Determine the (X, Y) coordinate at the center of the cell enclosing the given text.  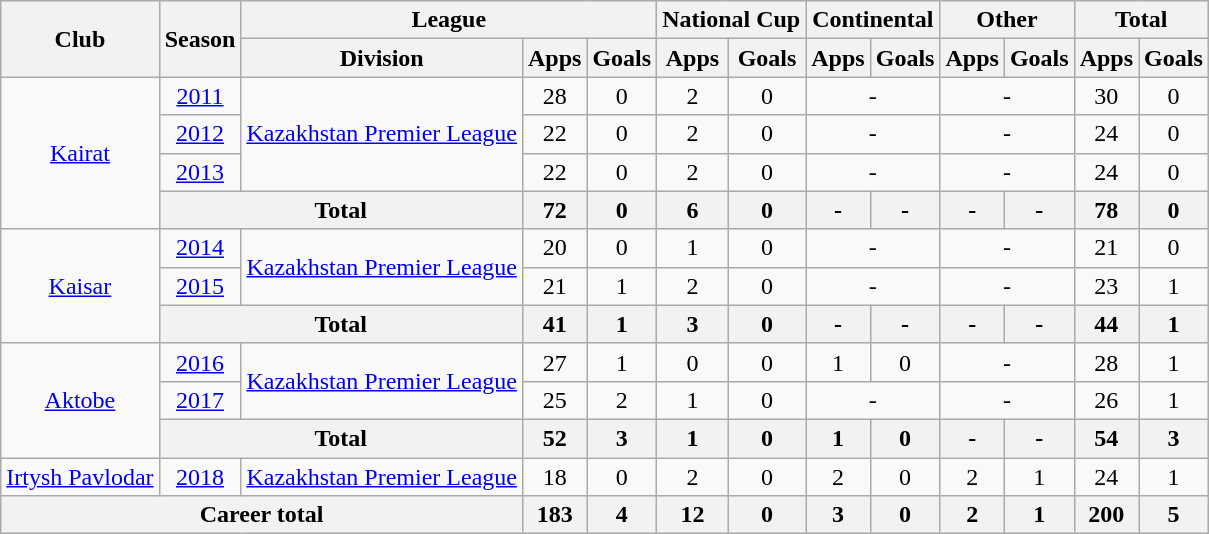
2017 (200, 400)
12 (693, 515)
78 (1106, 210)
Club (80, 39)
52 (554, 438)
2013 (200, 172)
Irtysh Pavlodar (80, 477)
183 (554, 515)
4 (622, 515)
25 (554, 400)
2012 (200, 134)
200 (1106, 515)
Aktobe (80, 400)
30 (1106, 96)
41 (554, 324)
League (449, 20)
44 (1106, 324)
2018 (200, 477)
72 (554, 210)
2016 (200, 362)
6 (693, 210)
27 (554, 362)
54 (1106, 438)
26 (1106, 400)
23 (1106, 286)
Season (200, 39)
Continental (873, 20)
National Cup (732, 20)
Division (382, 58)
20 (554, 248)
2011 (200, 96)
Kairat (80, 153)
Other (1007, 20)
18 (554, 477)
5 (1174, 515)
Kaisar (80, 286)
Career total (262, 515)
2014 (200, 248)
2015 (200, 286)
